Locate the cell with the specified text and output its (x, y) center coordinate. 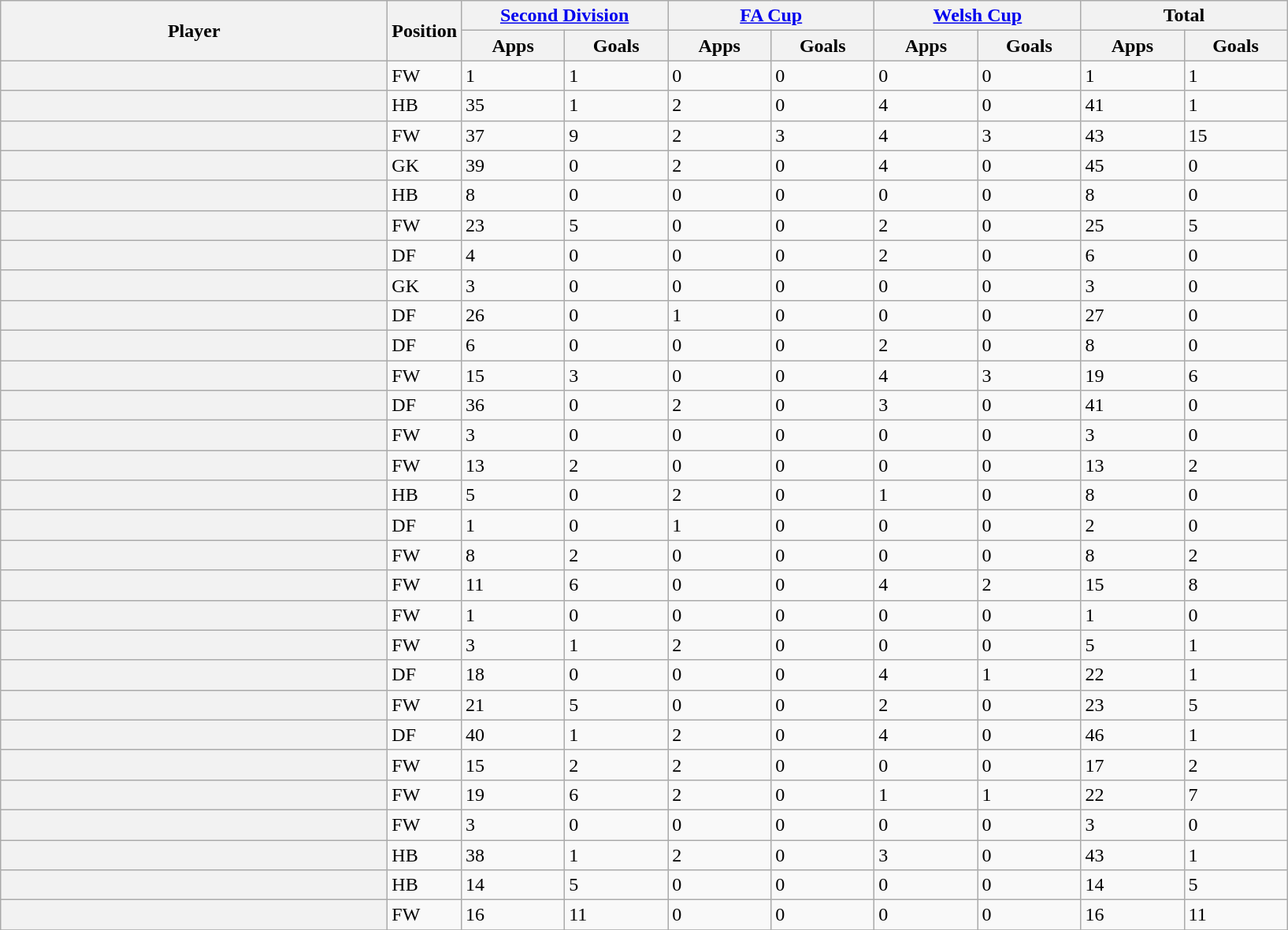
Position (425, 31)
35 (514, 106)
36 (514, 406)
Player (194, 31)
25 (1133, 225)
Total (1184, 16)
FA Cup (771, 16)
18 (514, 675)
40 (514, 735)
46 (1133, 735)
7 (1235, 795)
39 (514, 165)
27 (1133, 315)
9 (616, 135)
45 (1133, 165)
Second Division (565, 16)
38 (514, 854)
Welsh Cup (978, 16)
26 (514, 315)
37 (514, 135)
17 (1133, 765)
21 (514, 705)
